Detect which cell encompasses the target text, then output its [x, y] center coordinate. 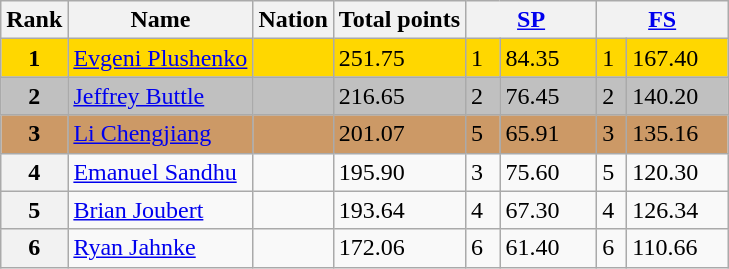
Rank [34, 20]
61.40 [548, 248]
76.45 [548, 96]
Brian Joubert [160, 210]
84.35 [548, 58]
Name [160, 20]
Emanuel Sandhu [160, 172]
FS [662, 20]
167.40 [678, 58]
110.66 [678, 248]
Ryan Jahnke [160, 248]
140.20 [678, 96]
193.64 [399, 210]
216.65 [399, 96]
251.75 [399, 58]
Evgeni Plushenko [160, 58]
Total points [399, 20]
172.06 [399, 248]
SP [532, 20]
201.07 [399, 134]
Li Chengjiang [160, 134]
195.90 [399, 172]
67.30 [548, 210]
65.91 [548, 134]
75.60 [548, 172]
135.16 [678, 134]
120.30 [678, 172]
Nation [293, 20]
Jeffrey Buttle [160, 96]
126.34 [678, 210]
